Determine the [x, y] coordinate at the center of the cell enclosing the given text.  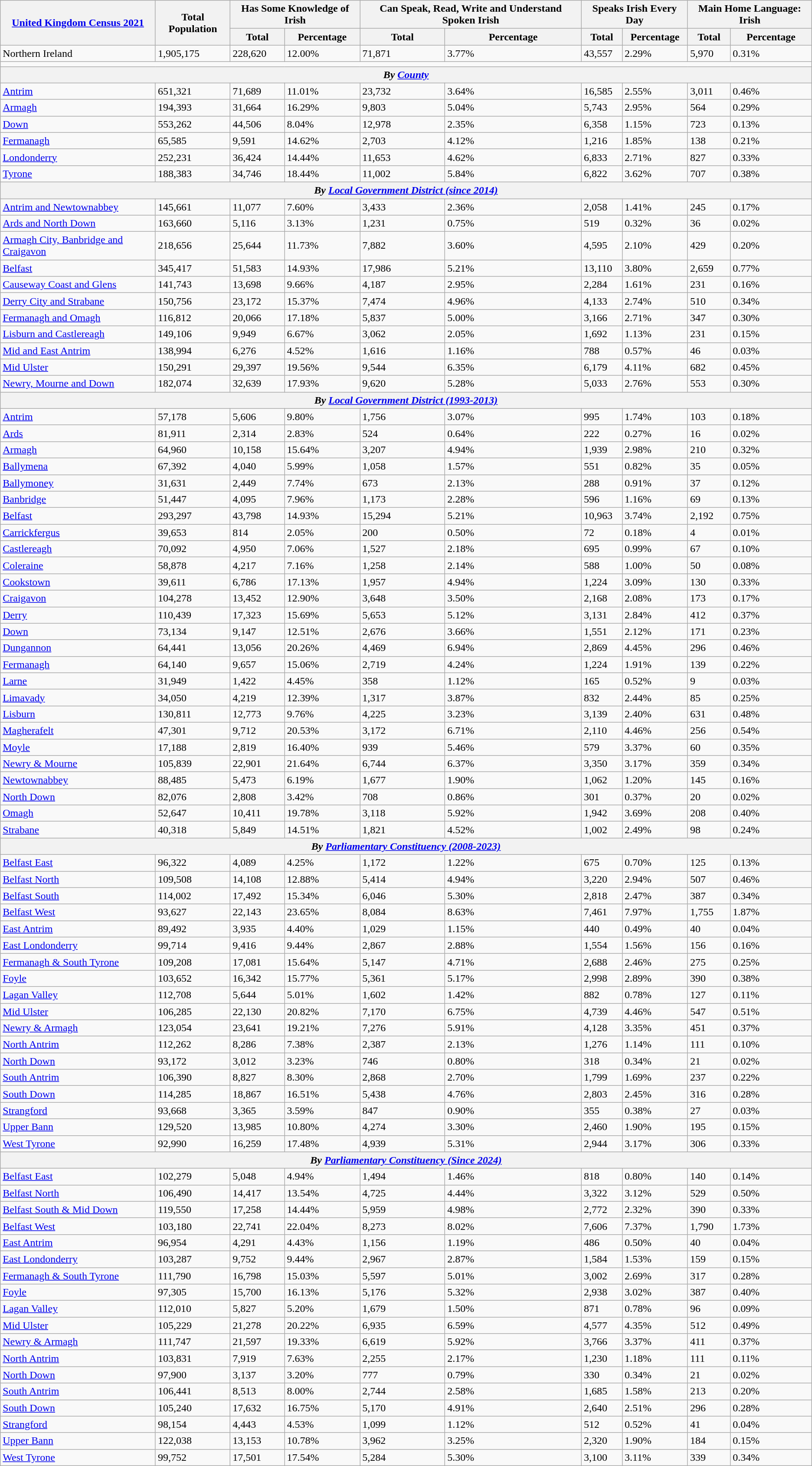
15.77% [322, 978]
18,867 [258, 1094]
7.96% [322, 500]
23,732 [403, 91]
16.13% [322, 1292]
3.07% [514, 417]
Castlereagh [78, 549]
17,323 [258, 615]
Ballymoney [78, 483]
1,258 [403, 565]
228,620 [258, 53]
3.25% [514, 1441]
596 [602, 500]
17,258 [258, 1210]
8.63% [514, 912]
Lisburn and Castlereagh [78, 334]
81,911 [193, 433]
171 [709, 631]
85 [709, 697]
1,790 [709, 1226]
4,274 [403, 1127]
6.19% [322, 780]
103,831 [193, 1358]
52,647 [193, 813]
4.11% [655, 367]
777 [403, 1375]
519 [602, 224]
7.63% [322, 1358]
3,766 [602, 1342]
3.59% [322, 1111]
2.87% [514, 1259]
22,741 [258, 1226]
2,255 [403, 1358]
130,811 [193, 714]
Mid and East Antrim [78, 351]
2,192 [709, 516]
2,998 [602, 978]
306 [709, 1144]
288 [602, 483]
345,417 [193, 268]
1,957 [403, 582]
814 [258, 532]
8.30% [322, 1078]
119,550 [193, 1210]
2.40% [655, 714]
12.90% [322, 598]
3.42% [322, 797]
4,089 [258, 863]
67 [709, 549]
20.22% [322, 1325]
138,994 [193, 351]
524 [403, 433]
0.14% [771, 1177]
96 [709, 1309]
1.22% [514, 863]
2,803 [602, 1094]
11,002 [403, 174]
2,944 [602, 1144]
2.94% [655, 879]
507 [709, 879]
1.69% [655, 1078]
2.47% [655, 896]
2.69% [655, 1275]
1,685 [602, 1391]
0.27% [655, 433]
15,700 [258, 1292]
3,207 [403, 450]
3.35% [655, 1028]
3.30% [514, 1127]
4,128 [602, 1028]
339 [709, 1457]
89,492 [193, 929]
47,301 [193, 730]
106,490 [193, 1193]
Newtownabbey [78, 780]
0.48% [771, 714]
31,631 [193, 483]
22,143 [258, 912]
1.19% [514, 1242]
2.45% [655, 1094]
9.66% [322, 285]
112,262 [193, 1045]
2.76% [655, 384]
114,285 [193, 1094]
2,867 [403, 945]
5.84% [514, 174]
3,220 [602, 879]
15.69% [322, 615]
4.12% [514, 141]
64,960 [193, 450]
2,449 [258, 483]
4.53% [322, 1424]
3,962 [403, 1441]
4,217 [258, 565]
57,178 [193, 417]
60 [709, 747]
0.45% [771, 367]
4 [709, 532]
0.35% [771, 747]
106,441 [193, 1391]
6,179 [602, 367]
98 [709, 830]
Larne [78, 681]
746 [403, 1061]
7.38% [322, 1045]
6,276 [258, 351]
3,011 [709, 91]
109,508 [193, 879]
1.20% [655, 780]
5.46% [514, 747]
3,100 [602, 1457]
25,644 [258, 246]
3,350 [602, 764]
123,054 [193, 1028]
9,712 [258, 730]
1.41% [655, 207]
106,390 [193, 1078]
9,752 [258, 1259]
318 [602, 1061]
4.62% [514, 157]
13.54% [322, 1193]
510 [709, 301]
Has Some Knowledge of Irish [295, 15]
97,900 [193, 1375]
99,714 [193, 945]
13,153 [258, 1441]
486 [602, 1242]
112,010 [193, 1309]
14.62% [322, 141]
1,692 [602, 334]
11.01% [322, 91]
1,099 [403, 1424]
847 [403, 1111]
9,803 [403, 108]
4.43% [322, 1242]
5.32% [514, 1292]
21,278 [258, 1325]
194,393 [193, 108]
10,411 [258, 813]
6,744 [403, 764]
827 [709, 157]
222 [602, 433]
1.91% [655, 664]
32,639 [258, 384]
21.64% [322, 764]
17.93% [322, 384]
20 [709, 797]
3.02% [655, 1292]
Strabane [78, 830]
330 [602, 1375]
37 [709, 483]
4,219 [258, 697]
165 [602, 681]
5,597 [403, 1275]
0.91% [655, 483]
1,821 [403, 830]
16.29% [322, 108]
1,172 [403, 863]
3.20% [322, 1375]
31,949 [193, 681]
104,278 [193, 598]
1,554 [602, 945]
2,938 [602, 1292]
6,786 [258, 582]
2,640 [602, 1408]
707 [709, 174]
73,134 [193, 631]
27 [709, 1111]
0.79% [514, 1375]
2.84% [655, 615]
By Parliamentary Constituency (2008-2023) [406, 846]
6.71% [514, 730]
4,577 [602, 1325]
188,383 [193, 174]
Belfast South & Mid Down [78, 1210]
673 [403, 483]
82,076 [193, 797]
14,417 [258, 1193]
141,743 [193, 285]
5,438 [403, 1094]
4,950 [258, 549]
71,689 [258, 91]
5,827 [258, 1309]
114,002 [193, 896]
By County [406, 75]
5.12% [514, 615]
173 [709, 598]
4.25% [322, 863]
4,040 [258, 466]
7,474 [403, 301]
34,746 [258, 174]
0.01% [771, 532]
3.66% [514, 631]
109,208 [193, 962]
2.89% [655, 978]
1,527 [403, 549]
13,452 [258, 598]
245 [709, 207]
3.62% [655, 174]
United Kingdom Census 2021 [78, 23]
9,620 [403, 384]
723 [709, 124]
1.58% [655, 1391]
9 [709, 681]
111,790 [193, 1275]
1,002 [602, 830]
72 [602, 532]
17.18% [322, 318]
9,544 [403, 367]
5,653 [403, 615]
149,106 [193, 334]
17,986 [403, 268]
16,342 [258, 978]
3,433 [403, 207]
106,285 [193, 1012]
1,942 [602, 813]
9.80% [322, 417]
210 [709, 450]
15.03% [322, 1275]
Total Population [193, 23]
2,967 [403, 1259]
1,029 [403, 929]
By Local Government District (1993-2013) [406, 400]
252,231 [193, 157]
359 [709, 764]
1.56% [655, 945]
9,416 [258, 945]
Londonderry [78, 157]
2.49% [655, 830]
17,188 [193, 747]
43,557 [602, 53]
882 [602, 995]
182,074 [193, 384]
7.74% [322, 483]
41 [709, 1424]
1,156 [403, 1242]
51,447 [193, 500]
5,361 [403, 978]
64,441 [193, 648]
6.75% [514, 1012]
3,062 [403, 334]
579 [602, 747]
4,939 [403, 1144]
Banbridge [78, 500]
4,133 [602, 301]
5.00% [514, 318]
12,978 [403, 124]
By Parliamentary Constituency (Since 2024) [406, 1160]
3.50% [514, 598]
11.73% [322, 246]
7.16% [322, 565]
8.04% [322, 124]
2,744 [403, 1391]
5,606 [258, 417]
5,284 [403, 1457]
347 [709, 318]
3,365 [258, 1111]
93,627 [193, 912]
429 [709, 246]
2.28% [514, 500]
69 [709, 500]
3,935 [258, 929]
1,755 [709, 912]
Antrim and Newtownabbey [78, 207]
5.28% [514, 384]
1.50% [514, 1309]
0.08% [771, 565]
Omagh [78, 813]
3,131 [602, 615]
51,583 [258, 268]
412 [709, 615]
8,084 [403, 912]
7,170 [403, 1012]
31,664 [258, 108]
17,492 [258, 896]
15.06% [322, 664]
1,677 [403, 780]
1,317 [403, 697]
17.48% [322, 1144]
8,513 [258, 1391]
17,081 [258, 962]
695 [602, 549]
2.32% [655, 1210]
Carrickfergus [78, 532]
3,648 [403, 598]
By Local Government District (since 2014) [406, 190]
1,799 [602, 1078]
6,046 [403, 896]
Limavady [78, 697]
1.87% [771, 912]
Derry City and Strabane [78, 301]
3,322 [602, 1193]
5.20% [322, 1309]
9,591 [258, 141]
20.26% [322, 648]
Newry & Mourne [78, 764]
5.31% [514, 1144]
4.96% [514, 301]
0.12% [771, 483]
3,118 [403, 813]
111,747 [193, 1342]
97,305 [193, 1292]
8,273 [403, 1226]
4.40% [322, 929]
4.71% [514, 962]
129,520 [193, 1127]
1,939 [602, 450]
39,653 [193, 532]
Magherafelt [78, 730]
213 [709, 1391]
14.51% [322, 830]
12,773 [258, 714]
17,632 [258, 1408]
0.05% [771, 466]
2.70% [514, 1078]
12.88% [322, 879]
8,286 [258, 1045]
2.35% [514, 124]
553 [709, 384]
Causeway Coast and Glens [78, 285]
358 [403, 681]
208 [709, 813]
6,935 [403, 1325]
19.21% [322, 1028]
4,595 [602, 246]
Ballymena [78, 466]
159 [709, 1259]
3.11% [655, 1457]
1.73% [771, 1226]
293,297 [193, 516]
3,166 [602, 318]
130 [709, 582]
200 [403, 532]
0.31% [771, 53]
6,822 [602, 174]
5,644 [258, 995]
16,798 [258, 1275]
138 [709, 141]
5,849 [258, 830]
8.00% [322, 1391]
34,050 [193, 697]
2.83% [322, 433]
Moyle [78, 747]
316 [709, 1094]
7,606 [602, 1226]
3,002 [602, 1275]
96,322 [193, 863]
0.29% [771, 108]
995 [602, 417]
317 [709, 1275]
218,656 [193, 246]
150,756 [193, 301]
9,147 [258, 631]
116,812 [193, 318]
9,949 [258, 334]
7.37% [655, 1226]
1,494 [403, 1177]
871 [602, 1309]
0.23% [771, 631]
2.14% [514, 565]
140 [709, 1177]
2,819 [258, 747]
0.51% [771, 1012]
184 [709, 1441]
682 [709, 367]
0.90% [514, 1111]
23,172 [258, 301]
17,501 [258, 1457]
1,422 [258, 681]
2.46% [655, 962]
163,660 [193, 224]
1,602 [403, 995]
275 [709, 962]
440 [602, 929]
16.75% [322, 1408]
58,878 [193, 565]
5,170 [403, 1408]
Ards [78, 433]
4,443 [258, 1424]
36 [709, 224]
2.29% [655, 53]
7.60% [322, 207]
3.80% [655, 268]
1.74% [655, 417]
5,959 [403, 1210]
5,048 [258, 1177]
355 [602, 1111]
12.39% [322, 697]
9.76% [322, 714]
2,719 [403, 664]
2,659 [709, 268]
0.24% [771, 830]
103,180 [193, 1226]
2.36% [514, 207]
832 [602, 697]
2,314 [258, 433]
3,137 [258, 1375]
103,287 [193, 1259]
1.61% [655, 285]
Belfast South [78, 896]
145,661 [193, 207]
46 [709, 351]
Ards and North Down [78, 224]
122,038 [193, 1441]
1,679 [403, 1309]
10,963 [602, 516]
4,291 [258, 1242]
6,833 [602, 157]
6.37% [514, 764]
2,676 [403, 631]
Northern Ireland [78, 53]
50 [709, 565]
64,140 [193, 664]
2.98% [655, 450]
2,387 [403, 1045]
1.00% [655, 565]
5.99% [322, 466]
3.77% [514, 53]
3.09% [655, 582]
939 [403, 747]
3.74% [655, 516]
Coleraine [78, 565]
1,062 [602, 780]
2.18% [514, 549]
6.67% [322, 334]
6.59% [514, 1325]
195 [709, 1127]
22,901 [258, 764]
29,397 [258, 367]
7.06% [322, 549]
0.09% [771, 1309]
5,837 [403, 318]
11,077 [258, 207]
7.97% [655, 912]
112,708 [193, 995]
2,110 [602, 730]
105,240 [193, 1408]
818 [602, 1177]
0.82% [655, 466]
Craigavon [78, 598]
39,611 [193, 582]
16 [709, 433]
1.46% [514, 1177]
35 [709, 466]
105,839 [193, 764]
Newry, Mourne and Down [78, 384]
1.18% [655, 1358]
1,551 [602, 631]
22,130 [258, 1012]
67,392 [193, 466]
Cookstown [78, 582]
110,439 [193, 615]
70,092 [193, 549]
103 [709, 417]
Derry [78, 615]
93,668 [193, 1111]
20,066 [258, 318]
13,985 [258, 1127]
Main Home Language: Irish [750, 15]
14,108 [258, 879]
22.04% [322, 1226]
10,158 [258, 450]
Dungannon [78, 648]
4,739 [602, 1012]
551 [602, 466]
5,176 [403, 1292]
2,320 [602, 1441]
1,616 [403, 351]
5,147 [403, 962]
2.55% [655, 91]
4.98% [514, 1210]
5,414 [403, 879]
92,990 [193, 1144]
11,653 [403, 157]
0.21% [771, 141]
3.60% [514, 246]
12.51% [322, 631]
Lisburn [78, 714]
2.44% [655, 697]
127 [709, 995]
2,703 [403, 141]
98,154 [193, 1424]
150,291 [193, 367]
156 [709, 945]
3,139 [602, 714]
12.00% [322, 53]
631 [709, 714]
139 [709, 664]
5,970 [709, 53]
96,954 [193, 1242]
20.82% [322, 1012]
3.69% [655, 813]
18.44% [322, 174]
8.02% [514, 1226]
13,110 [602, 268]
2.10% [655, 246]
2.08% [655, 598]
21,597 [258, 1342]
1.53% [655, 1259]
19.78% [322, 813]
102,279 [193, 1177]
23.65% [322, 912]
8,827 [258, 1078]
3.64% [514, 91]
0.57% [655, 351]
13,056 [258, 648]
0.54% [771, 730]
547 [709, 1012]
0.99% [655, 549]
1,276 [602, 1045]
1,231 [403, 224]
301 [602, 797]
5,116 [258, 224]
1,058 [403, 466]
1.85% [655, 141]
2,808 [258, 797]
16,585 [602, 91]
16.51% [322, 1094]
19.56% [322, 367]
0.77% [771, 268]
6,358 [602, 124]
9,657 [258, 664]
Can Speak, Read, Write and Understand Spoken Irish [471, 15]
1.14% [655, 1045]
1.42% [514, 995]
103,652 [193, 978]
125 [709, 863]
71,871 [403, 53]
0.64% [514, 433]
2.74% [655, 301]
105,229 [193, 1325]
Armagh City, Banbridge and Craigavon [78, 246]
553,262 [193, 124]
675 [602, 863]
4,725 [403, 1193]
20.53% [322, 730]
708 [403, 797]
1,584 [602, 1259]
17.13% [322, 582]
4.91% [514, 1408]
4,095 [258, 500]
5,033 [602, 384]
5,473 [258, 780]
4,187 [403, 285]
5.17% [514, 978]
4,469 [403, 648]
3.87% [514, 697]
44,506 [258, 124]
2,460 [602, 1127]
65,585 [193, 141]
529 [709, 1193]
256 [709, 730]
16,259 [258, 1144]
4.44% [514, 1193]
1,230 [602, 1358]
40,318 [193, 830]
5,743 [602, 108]
1,173 [403, 500]
4.76% [514, 1094]
13,698 [258, 285]
17.54% [322, 1457]
2,688 [602, 962]
1.13% [655, 334]
19.33% [322, 1342]
5.91% [514, 1028]
2.12% [655, 631]
0.86% [514, 797]
Fermanagh and Omagh [78, 318]
3,012 [258, 1061]
7,919 [258, 1358]
3,172 [403, 730]
2,168 [602, 598]
237 [709, 1078]
16.40% [322, 747]
788 [602, 351]
Tyrone [78, 174]
6,619 [403, 1342]
3.13% [322, 224]
4,225 [403, 714]
3.12% [655, 1193]
15,294 [403, 516]
2.17% [514, 1358]
1,905,175 [193, 53]
2.88% [514, 945]
Speaks Irish Every Day [635, 15]
2.58% [514, 1391]
15.37% [322, 301]
2,058 [602, 207]
2.51% [655, 1408]
36,424 [258, 157]
88,485 [193, 780]
2,818 [602, 896]
564 [709, 108]
5.04% [514, 108]
10.78% [322, 1441]
4.35% [655, 1325]
2,869 [602, 648]
4.24% [514, 664]
7,461 [602, 912]
6.94% [514, 648]
23,641 [258, 1028]
99,752 [193, 1457]
7,276 [403, 1028]
0.70% [655, 863]
2,868 [403, 1078]
7,882 [403, 246]
651,321 [193, 91]
6.35% [514, 367]
2,772 [602, 1210]
411 [709, 1342]
145 [709, 780]
10.80% [322, 1127]
588 [602, 565]
93,172 [193, 1061]
15.34% [322, 896]
2,284 [602, 285]
451 [709, 1028]
1,756 [403, 417]
43,798 [258, 516]
1.57% [514, 466]
1,216 [602, 141]
